Detect which cell encompasses the target text, then output its (X, Y) center coordinate. 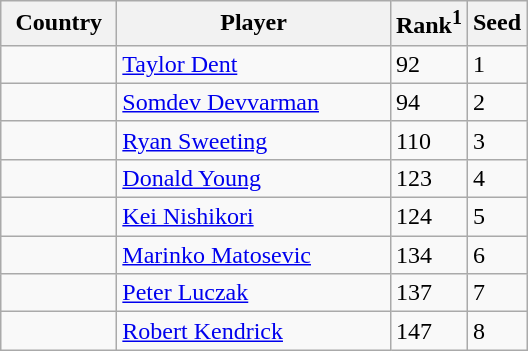
124 (428, 217)
7 (496, 293)
Rank1 (428, 24)
Ryan Sweeting (254, 140)
110 (428, 140)
Marinko Matosevic (254, 255)
Player (254, 24)
134 (428, 255)
3 (496, 140)
8 (496, 331)
Peter Luczak (254, 293)
123 (428, 178)
Somdev Devvarman (254, 102)
5 (496, 217)
2 (496, 102)
Kei Nishikori (254, 217)
137 (428, 293)
Country (59, 24)
6 (496, 255)
1 (496, 64)
Taylor Dent (254, 64)
Seed (496, 24)
147 (428, 331)
94 (428, 102)
Donald Young (254, 178)
92 (428, 64)
Robert Kendrick (254, 331)
4 (496, 178)
